Identify which cell holds the provided text, then report its [X, Y] central coordinate. 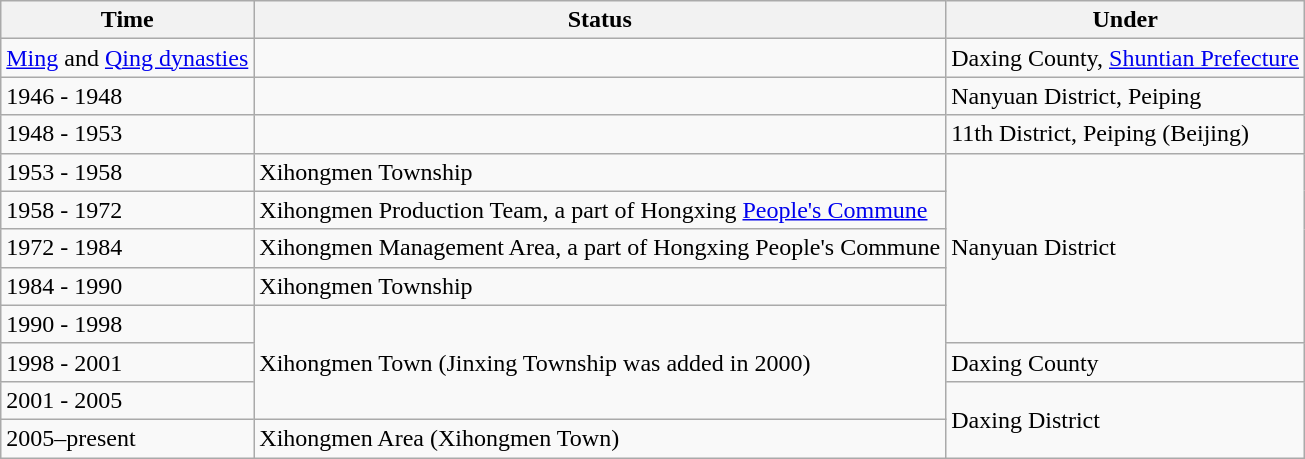
Status [600, 20]
2001 - 2005 [128, 400]
Nanyuan District, Peiping [1126, 96]
1953 - 1958 [128, 172]
Xihongmen Town (Jinxing Township was added in 2000) [600, 362]
Xihongmen Area (Xihongmen Town) [600, 438]
Xihongmen Management Area, a part of Hongxing People's Commune [600, 248]
1972 - 1984 [128, 248]
1946 - 1948 [128, 96]
2005–present [128, 438]
11th District, Peiping (Beijing) [1126, 134]
1958 - 1972 [128, 210]
1990 - 1998 [128, 324]
Daxing District [1126, 419]
Under [1126, 20]
Time [128, 20]
1998 - 2001 [128, 362]
Daxing County [1126, 362]
Nanyuan District [1126, 248]
Ming and Qing dynasties [128, 58]
1984 - 1990 [128, 286]
Xihongmen Production Team, a part of Hongxing People's Commune [600, 210]
1948 - 1953 [128, 134]
Daxing County, Shuntian Prefecture [1126, 58]
